Search for the cell housing the specified text and yield its [X, Y] center coordinate. 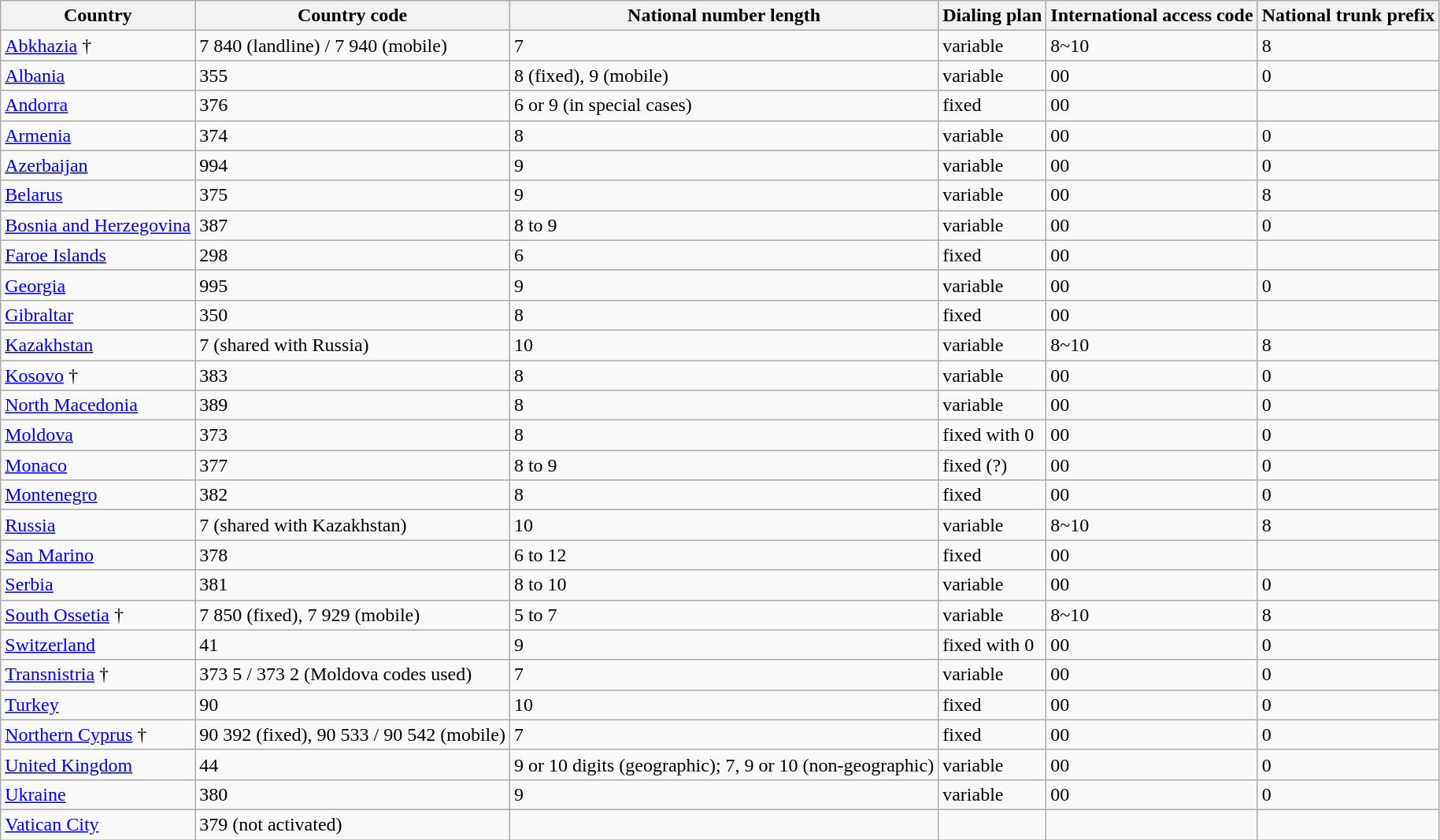
382 [353, 495]
Ukraine [98, 794]
90 [353, 705]
San Marino [98, 555]
373 [353, 435]
90 392 (fixed), 90 533 / 90 542 (mobile) [353, 735]
355 [353, 76]
6 or 9 (in special cases) [724, 105]
373 5 / 373 2 (Moldova codes used) [353, 675]
378 [353, 555]
National trunk prefix [1348, 16]
United Kingdom [98, 764]
994 [353, 165]
Belarus [98, 195]
7 850 (fixed), 7 929 (mobile) [353, 615]
381 [353, 585]
Georgia [98, 285]
Albania [98, 76]
Faroe Islands [98, 255]
fixed (?) [992, 465]
Northern Cyprus † [98, 735]
Bosnia and Herzegovina [98, 225]
Turkey [98, 705]
Moldova [98, 435]
377 [353, 465]
9 or 10 digits (geographic); 7, 9 or 10 (non-geographic) [724, 764]
Kazakhstan [98, 345]
298 [353, 255]
374 [353, 135]
995 [353, 285]
8 (fixed), 9 (mobile) [724, 76]
Switzerland [98, 645]
Country [98, 16]
Montenegro [98, 495]
International access code [1152, 16]
Dialing plan [992, 16]
Armenia [98, 135]
383 [353, 376]
375 [353, 195]
387 [353, 225]
7 (shared with Russia) [353, 345]
Abkhazia † [98, 46]
6 [724, 255]
8 to 10 [724, 585]
6 to 12 [724, 555]
South Ossetia † [98, 615]
5 to 7 [724, 615]
Serbia [98, 585]
Vatican City [98, 824]
Gibraltar [98, 315]
379 (not activated) [353, 824]
Russia [98, 525]
Monaco [98, 465]
376 [353, 105]
41 [353, 645]
National number length [724, 16]
Azerbaijan [98, 165]
7 (shared with Kazakhstan) [353, 525]
Andorra [98, 105]
380 [353, 794]
Country code [353, 16]
North Macedonia [98, 405]
Kosovo † [98, 376]
7 840 (landline) / 7 940 (mobile) [353, 46]
44 [353, 764]
Transnistria † [98, 675]
350 [353, 315]
389 [353, 405]
